Detect which cell encompasses the target text, then output its [X, Y] center coordinate. 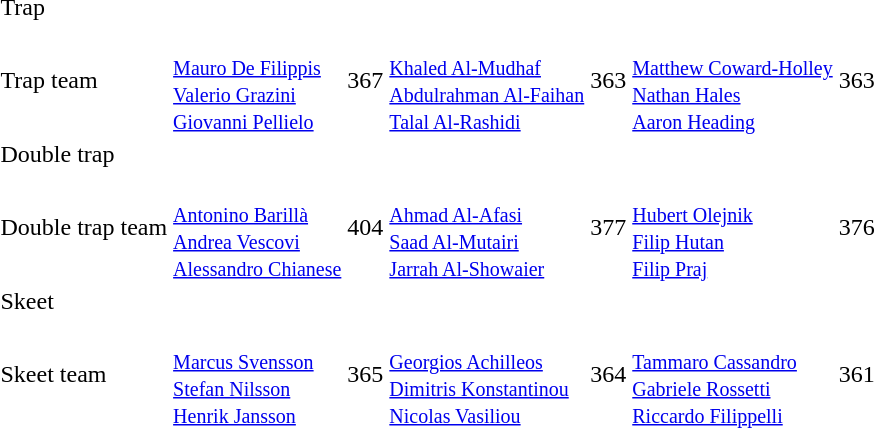
Ahmad Al-AfasiSaad Al-MutairiJarrah Al-Showaier [487, 228]
367 [366, 80]
Khaled Al-MudhafAbdulrahman Al-FaihanTalal Al-Rashidi [487, 80]
363 [608, 80]
377 [608, 228]
Hubert OlejnikFilip HutanFilip Praj [732, 228]
Matthew Coward-HolleyNathan HalesAaron Heading [732, 80]
Antonino BarillàAndrea VescoviAlessandro Chianese [258, 228]
404 [366, 228]
Mauro De FilippisValerio GraziniGiovanni Pellielo [258, 80]
